Search for the cell housing the specified text and yield its [x, y] center coordinate. 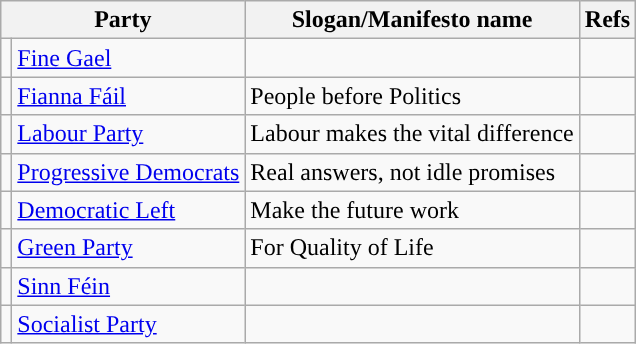
Progressive Democrats [128, 172]
Sinn Féin [128, 286]
Labour makes the vital difference [412, 134]
People before Politics [412, 96]
Green Party [128, 248]
Make the future work [412, 210]
Slogan/Manifesto name [412, 20]
Socialist Party [128, 324]
Fine Gael [128, 58]
Democratic Left [128, 210]
Refs [607, 20]
For Quality of Life [412, 248]
Party [123, 20]
Real answers, not idle promises [412, 172]
Fianna Fáil [128, 96]
Labour Party [128, 134]
